Scan for the cell matching the given text and deliver its (x, y) coordinate at center. 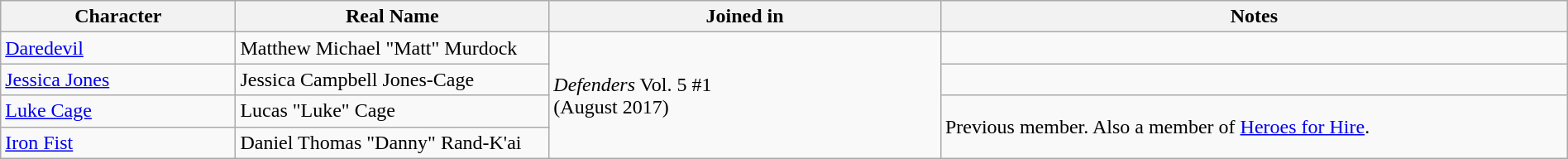
Luke Cage (118, 111)
Character (118, 17)
Jessica Jones (118, 79)
Joined in (745, 17)
Daniel Thomas "Danny" Rand-K'ai (392, 142)
Previous member. Also a member of Heroes for Hire. (1254, 127)
Lucas "Luke" Cage (392, 111)
Defenders Vol. 5 #1(August 2017) (745, 95)
Iron Fist (118, 142)
Matthew Michael "Matt" Murdock (392, 48)
Real Name (392, 17)
Jessica Campbell Jones-Cage (392, 79)
Notes (1254, 17)
Daredevil (118, 48)
